Output the (X, Y) coordinate of the center of the cell containing the given text.  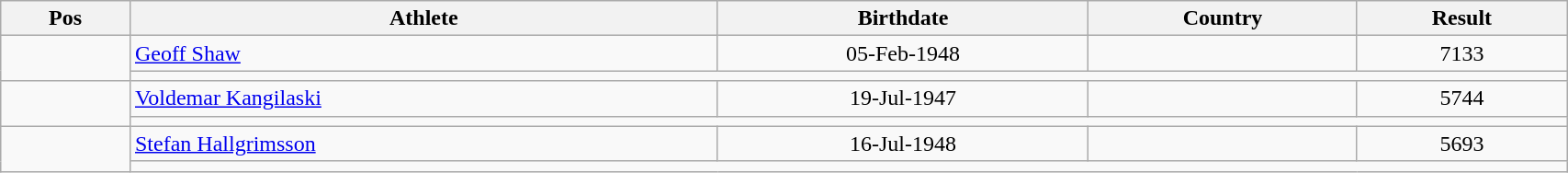
5693 (1461, 144)
19-Jul-1947 (903, 98)
Birthdate (903, 18)
Pos (66, 18)
16-Jul-1948 (903, 144)
Stefan Hallgrimsson (423, 144)
5744 (1461, 98)
Geoff Shaw (423, 53)
Result (1461, 18)
Voldemar Kangilaski (423, 98)
Athlete (423, 18)
7133 (1461, 53)
05-Feb-1948 (903, 53)
Country (1223, 18)
